Detect which cell encompasses the target text, then output its [x, y] center coordinate. 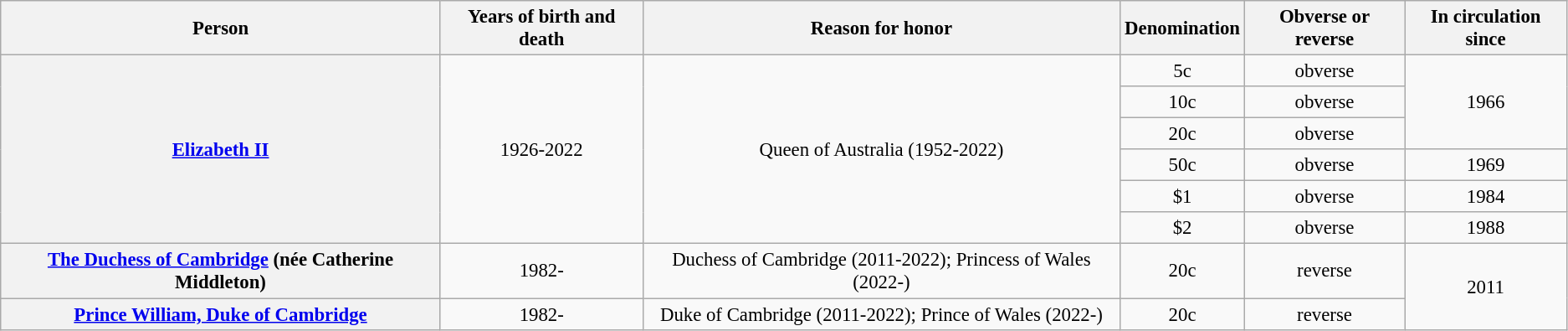
10c [1183, 102]
50c [1183, 165]
Years of birth and death [541, 28]
Prince William, Duke of Cambridge [221, 314]
2011 [1486, 287]
Duke of Cambridge (2011-2022); Prince of Wales (2022-) [882, 314]
Duchess of Cambridge (2011-2022); Princess of Wales (2022-) [882, 272]
1969 [1486, 165]
Queen of Australia (1952-2022) [882, 150]
Denomination [1183, 28]
The Duchess of Cambridge (née Catherine Middleton) [221, 272]
$1 [1183, 197]
1984 [1486, 197]
1966 [1486, 102]
1926-2022 [541, 150]
1988 [1486, 229]
$2 [1183, 229]
In circulation since [1486, 28]
Person [221, 28]
5c [1183, 71]
Obverse or reverse [1324, 28]
Reason for honor [882, 28]
Elizabeth II [221, 150]
